Scan for the cell matching the given text and deliver its (X, Y) coordinate at center. 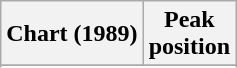
Peakposition (189, 34)
Chart (1989) (72, 34)
